Locate the cell with the specified text and output its (X, Y) center coordinate. 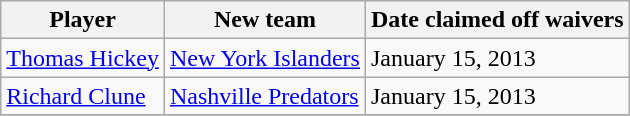
Player (83, 20)
Date claimed off waivers (497, 20)
Nashville Predators (264, 96)
New team (264, 20)
New York Islanders (264, 58)
Thomas Hickey (83, 58)
Richard Clune (83, 96)
